Locate the cell with the specified text and output its (X, Y) center coordinate. 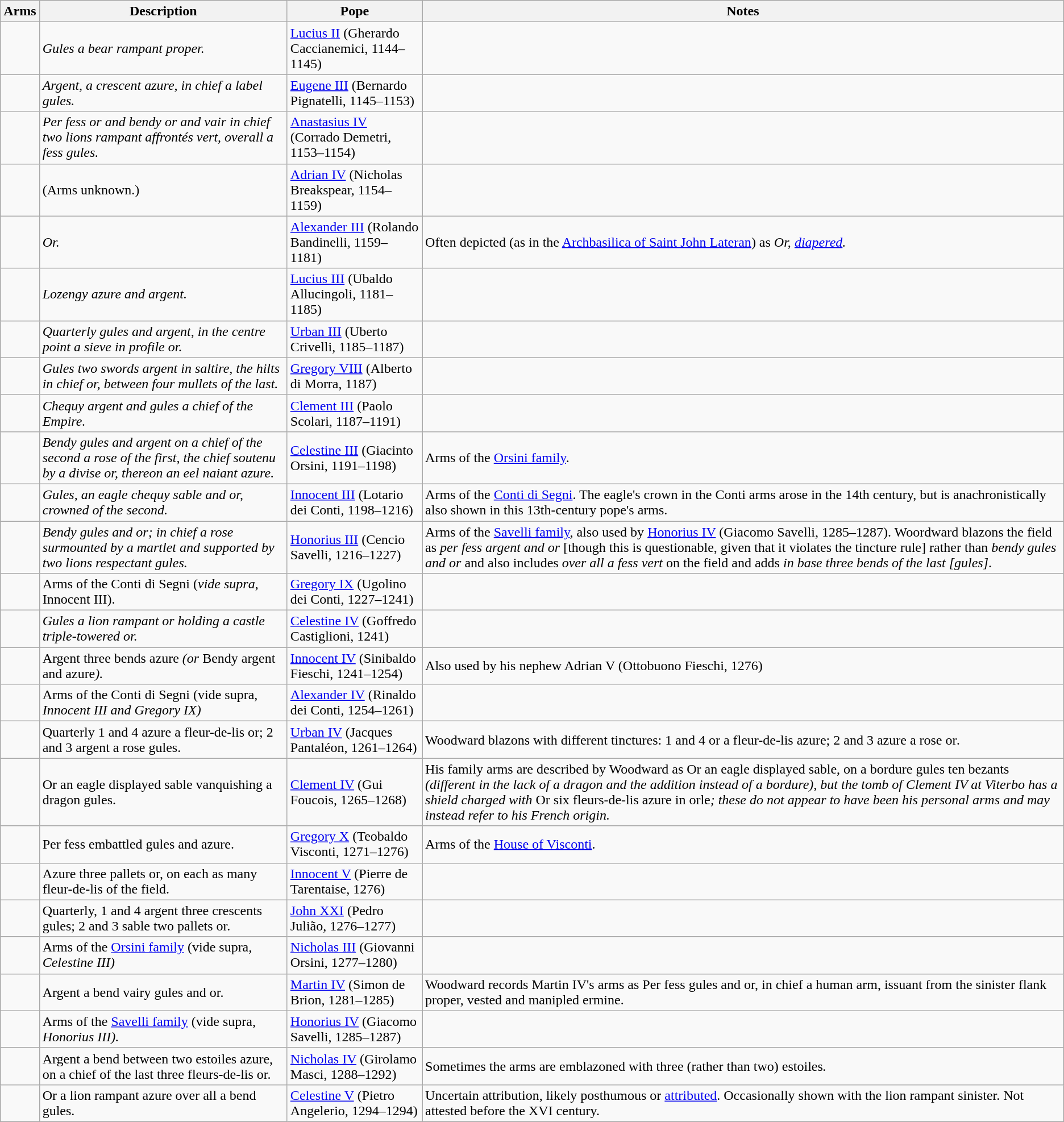
Honorius IV (Giacomo Savelli, 1285–1287) (355, 1029)
Arms of the Conti di Segni (vide supra, Innocent III and Gregory IX) (163, 703)
Often depicted (as in the Archbasilica of Saint John Lateran) as Or, diapered. (743, 242)
Quarterly 1 and 4 azure a fleur-de-lis or; 2 and 3 argent a rose gules. (163, 740)
Woodward records Martin IV's arms as Per fess gules and or, in chief a human arm, issuant from the sinister flank proper, vested and manipled ermine. (743, 992)
Honorius III (Cencio Savelli, 1216–1227) (355, 547)
Lucius III (Ubaldo Allucingoli, 1181–1185) (355, 294)
Innocent III (Lotario dei Conti, 1198–1216) (355, 502)
Argent a bend between two estoiles azure, on a chief of the last three fleurs-de-lis or. (163, 1066)
Argent three bends azure (or Bendy argent and azure). (163, 666)
Arms of the Conti di Segni (vide supra, Innocent III). (163, 592)
Celestine V (Pietro Angelerio, 1294–1294) (355, 1103)
Gregory VIII (Alberto di Morra, 1187) (355, 376)
Woodward blazons with different tinctures: 1 and 4 or a fleur-de-lis azure; 2 and 3 azure a rose or. (743, 740)
Chequy argent and gules a chief of the Empire. (163, 413)
Per fess or and bendy or and vair in chief two lions rampant affrontés vert, overall a fess gules. (163, 138)
Alexander III (Rolando Bandinelli, 1159–1181) (355, 242)
(Arms unknown.) (163, 190)
Pope (355, 11)
Urban III (Uberto Crivelli, 1185–1187) (355, 339)
Nicholas IV (Girolamo Masci, 1288–1292) (355, 1066)
Gregory X (Teobaldo Visconti, 1271–1276) (355, 845)
Arms (20, 11)
Adrian IV (Nicholas Breakspear, 1154–1159) (355, 190)
Azure three pallets or, on each as many fleur-de-lis of the field. (163, 881)
Arms of the House of Visconti. (743, 845)
Arms of the Orsini family. (743, 458)
Clement IV (Gui Foucois, 1265–1268) (355, 792)
Gules two swords argent in saltire, the hilts in chief or, between four mullets of the last. (163, 376)
Celestine III (Giacinto Orsini, 1191–1198) (355, 458)
Notes (743, 11)
Description (163, 11)
Gules a bear rampant proper. (163, 48)
John XXI (Pedro Julião, 1276–1277) (355, 919)
Gregory IX (Ugolino dei Conti, 1227–1241) (355, 592)
Bendy gules and argent on a chief of the second a rose of the first, the chief soutenu by a divise or, thereon an eel naiant azure. (163, 458)
Celestine IV (Goffredo Castiglioni, 1241) (355, 629)
Quarterly gules and argent, in the centre point a sieve in profile or. (163, 339)
Clement III (Paolo Scolari, 1187–1191) (355, 413)
Urban IV (Jacques Pantaléon, 1261–1264) (355, 740)
Arms of the Orsini family (vide supra, Celestine III) (163, 955)
Martin IV (Simon de Brion, 1281–1285) (355, 992)
Innocent IV (Sinibaldo Fieschi, 1241–1254) (355, 666)
Gules a lion rampant or holding a castle triple-towered or. (163, 629)
Or a lion rampant azure over all a bend gules. (163, 1103)
Per fess embattled gules and azure. (163, 845)
Anastasius IV (Corrado Demetri, 1153–1154) (355, 138)
Uncertain attribution, likely posthumous or attributed. Occasionally shown with the lion rampant sinister. Not attested before the XVI century. (743, 1103)
Bendy gules and or; in chief a rose surmounted by a martlet and supported by two lions respectant gules. (163, 547)
Argent a bend vairy gules and or. (163, 992)
Quarterly, 1 and 4 argent three crescents gules; 2 and 3 sable two pallets or. (163, 919)
Also used by his nephew Adrian V (Ottobuono Fieschi, 1276) (743, 666)
Nicholas III (Giovanni Orsini, 1277–1280) (355, 955)
Arms of the Savelli family (vide supra, Honorius III). (163, 1029)
Gules, an eagle chequy sable and or, crowned of the second. (163, 502)
Or. (163, 242)
Eugene III (Bernardo Pignatelli, 1145–1153) (355, 93)
Lozengy azure and argent. (163, 294)
Sometimes the arms are emblazoned with three (rather than two) estoiles. (743, 1066)
Lucius II (Gherardo Caccianemici, 1144–1145) (355, 48)
Argent, a crescent azure, in chief a label gules. (163, 93)
Innocent V (Pierre de Tarentaise, 1276) (355, 881)
Alexander IV (Rinaldo dei Conti, 1254–1261) (355, 703)
Or an eagle displayed sable vanquishing a dragon gules. (163, 792)
